Scan for the cell matching the given text and deliver its [x, y] coordinate at center. 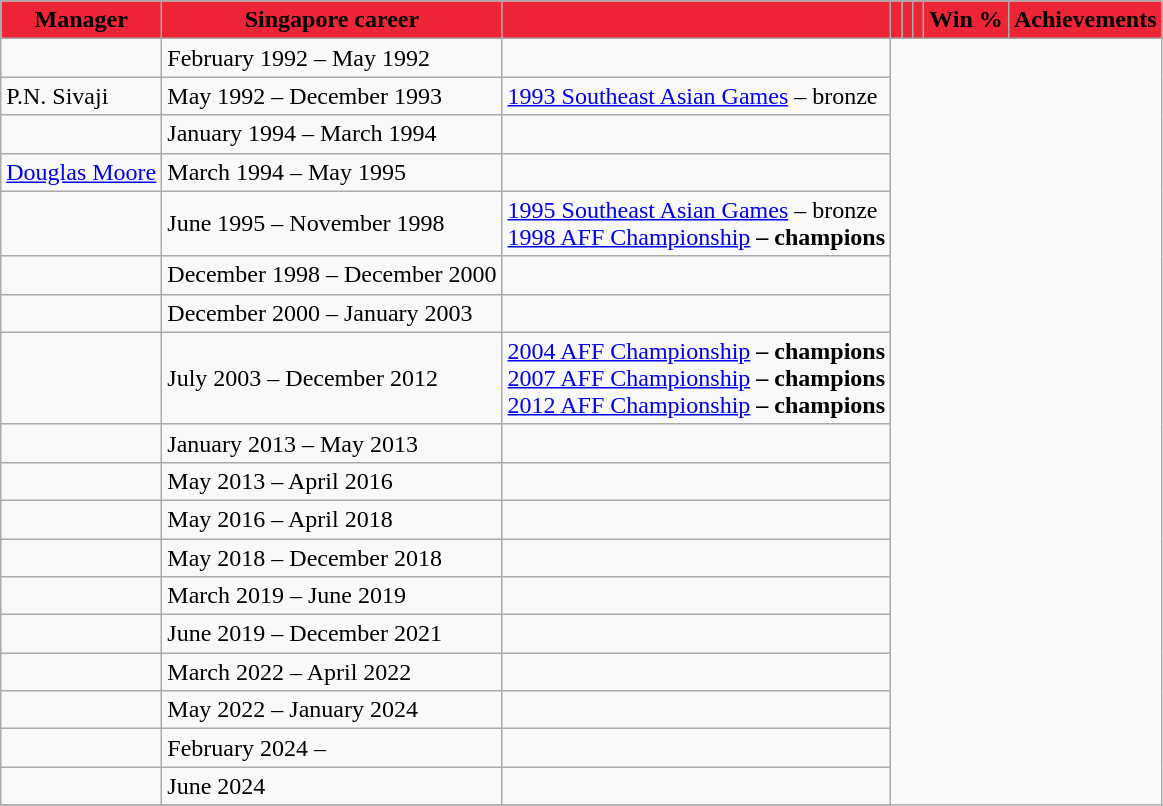
December 2000 – January 2003 [332, 313]
Win % [966, 20]
July 2003 – December 2012 [332, 378]
Singapore career [332, 20]
June 2019 – December 2021 [332, 634]
2004 AFF Championship – champions2007 AFF Championship – champions2012 AFF Championship – champions [696, 378]
March 2022 – April 2022 [332, 672]
May 2022 – January 2024 [332, 710]
May 2018 – December 2018 [332, 557]
June 1995 – November 1998 [332, 224]
March 1994 – May 1995 [332, 172]
May 2013 – April 2016 [332, 481]
June 2024 [332, 786]
Achievements [1085, 20]
December 1998 – December 2000 [332, 275]
May 1992 – December 1993 [332, 96]
January 1994 – March 1994 [332, 134]
1993 Southeast Asian Games – bronze [696, 96]
Douglas Moore [82, 172]
January 2013 – May 2013 [332, 443]
May 2016 – April 2018 [332, 519]
February 2024 – [332, 748]
P.N. Sivaji [82, 96]
March 2019 – June 2019 [332, 596]
1995 Southeast Asian Games – bronze1998 AFF Championship – champions [696, 224]
February 1992 – May 1992 [332, 58]
Manager [82, 20]
